Search for the cell housing the specified text and yield its (x, y) center coordinate. 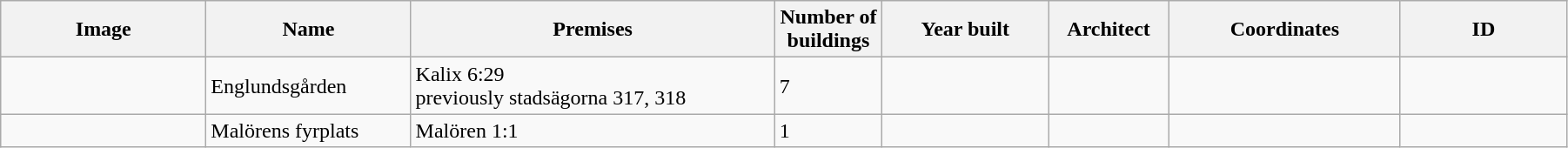
Malörens fyrplats (308, 131)
Name (308, 30)
Image (104, 30)
7 (828, 85)
1 (828, 131)
Premises (593, 30)
Architect (1109, 30)
Number ofbuildings (828, 30)
Kalix 6:29previously stadsägorna 317, 318 (593, 85)
ID (1483, 30)
Malören 1:1 (593, 131)
Coordinates (1284, 30)
Englundsgården (308, 85)
Year built (966, 30)
